For the text-containing cell, return its midpoint in (X, Y) coordinate format. 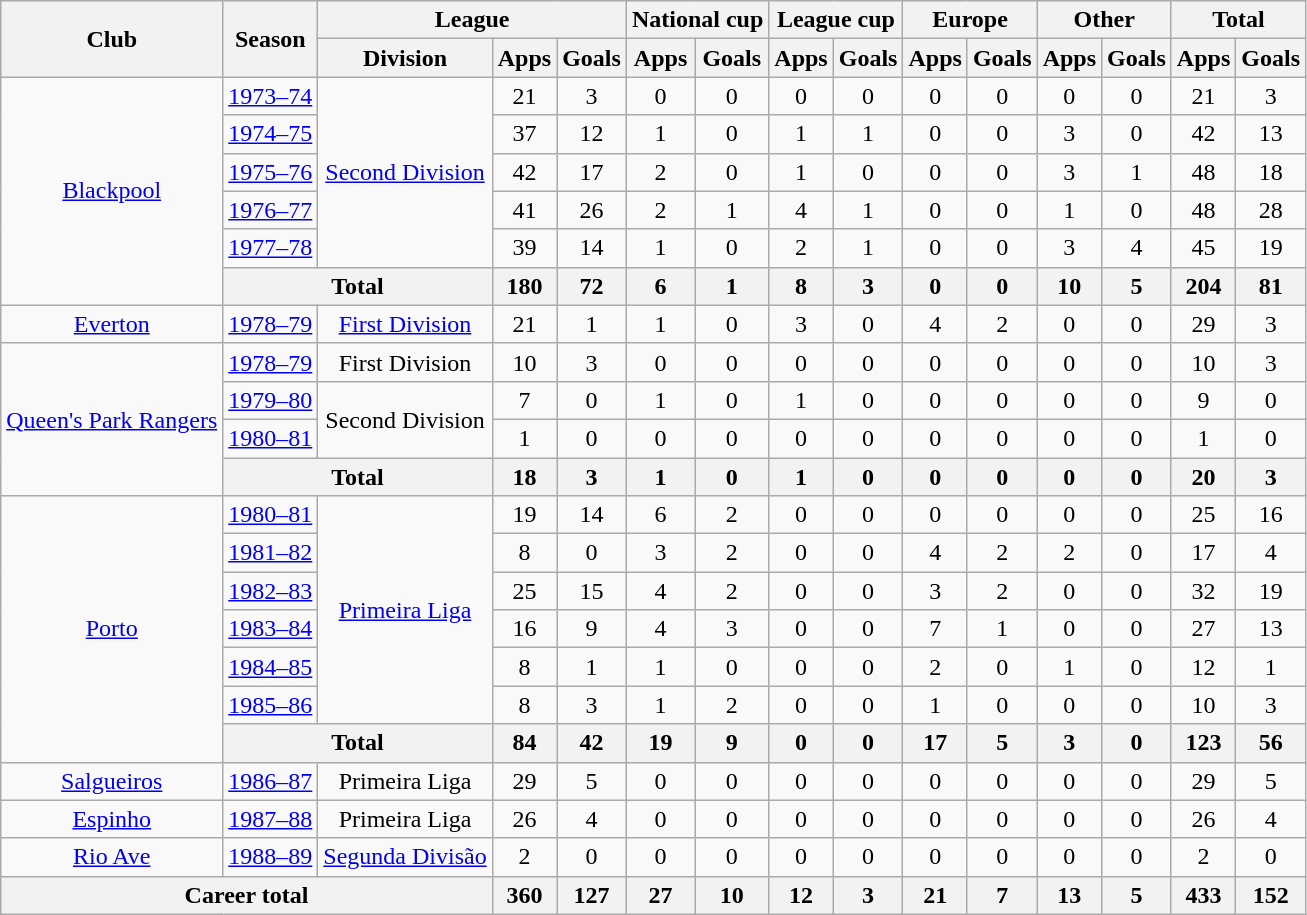
Blackpool (112, 191)
152 (1271, 895)
20 (1203, 477)
180 (524, 286)
15 (592, 591)
1981–82 (270, 553)
Division (405, 58)
1976–77 (270, 210)
123 (1203, 743)
Salgueiros (112, 781)
1975–76 (270, 172)
41 (524, 210)
Other (1104, 20)
37 (524, 134)
204 (1203, 286)
Espinho (112, 819)
Season (270, 39)
Segunda Divisão (405, 857)
1984–85 (270, 667)
1982–83 (270, 591)
1977–78 (270, 248)
81 (1271, 286)
Queen's Park Rangers (112, 419)
39 (524, 248)
360 (524, 895)
1974–75 (270, 134)
84 (524, 743)
1973–74 (270, 96)
72 (592, 286)
League (472, 20)
1979–80 (270, 400)
127 (592, 895)
League cup (836, 20)
1983–84 (270, 629)
National cup (697, 20)
45 (1203, 248)
1988–89 (270, 857)
Rio Ave (112, 857)
Club (112, 39)
Career total (246, 895)
433 (1203, 895)
1985–86 (270, 705)
56 (1271, 743)
Europe (970, 20)
32 (1203, 591)
1987–88 (270, 819)
Porto (112, 629)
1986–87 (270, 781)
Everton (112, 324)
28 (1271, 210)
